Return the [X, Y] coordinate for the center point of the cell that contains the specified text.  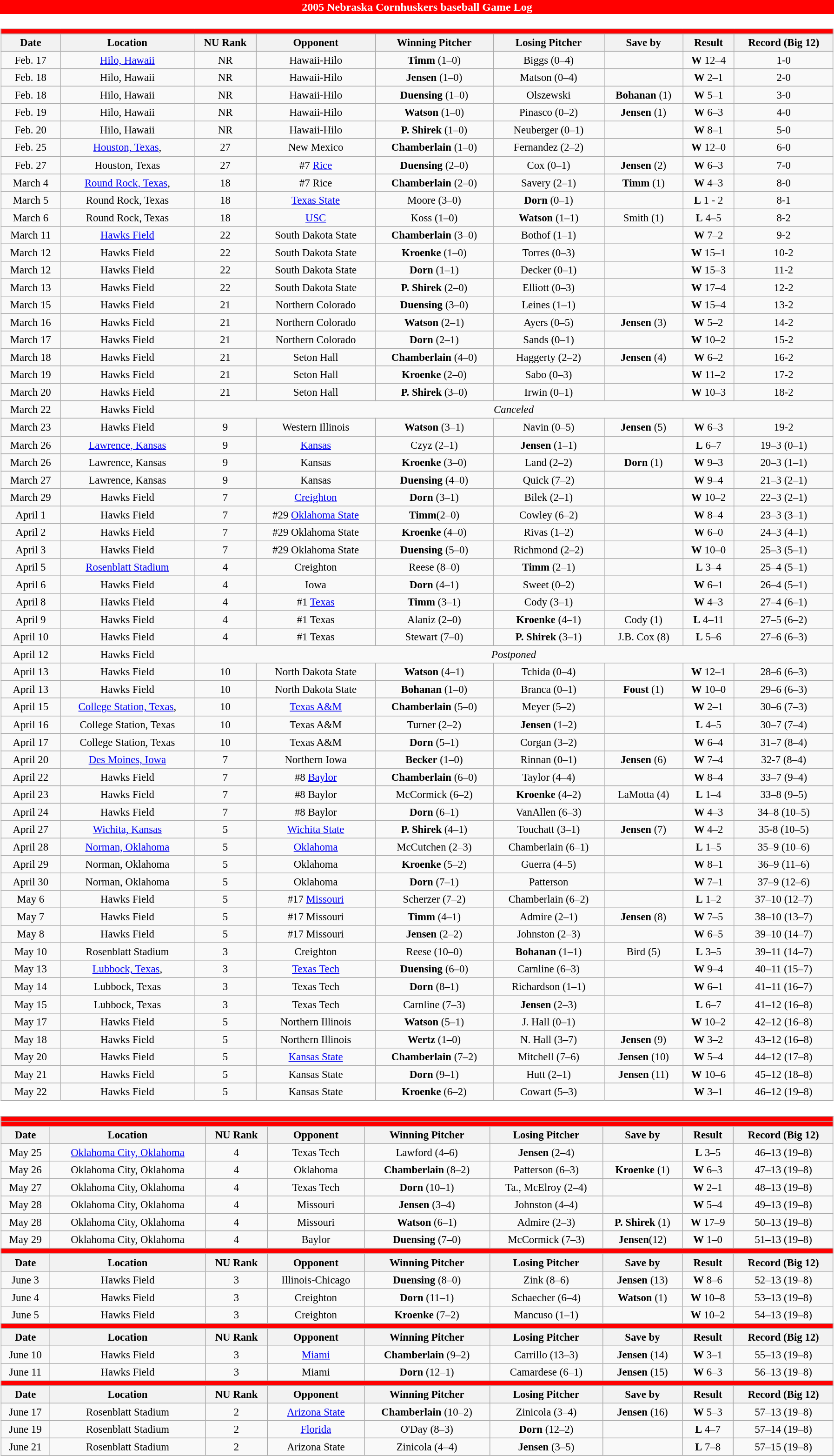
May 7 [31, 917]
Jensen (15) [642, 1372]
April 6 [31, 585]
J. Hall (0–1) [549, 1022]
Mitchell (7–6) [549, 1057]
May 20 [31, 1057]
30–7 (7–4) [784, 725]
March 20 [31, 392]
Kroenke (6–2) [434, 1091]
32-7 (8–4) [784, 759]
Watson (2–1) [434, 322]
Jensen (16) [642, 1412]
P. Shirek (3–0) [434, 392]
Dorn (3–1) [434, 497]
19-2 [784, 427]
Kroenke (4–1) [549, 619]
Feb. 20 [31, 130]
Fernandez (2–2) [549, 147]
W 6–0 [708, 532]
College Station, Texas, [127, 707]
April 23 [31, 794]
W 12–4 [708, 60]
Czyz (2–1) [434, 445]
Corgan (3–2) [549, 742]
12-2 [784, 287]
W 7–5 [708, 917]
Zink (8–6) [546, 1280]
9-2 [784, 235]
Cowley (6–2) [549, 515]
52–13 (19–8) [783, 1280]
May 27 [26, 1188]
April 30 [31, 882]
Postponed [514, 655]
7-0 [784, 165]
47–13 (19–8) [783, 1170]
17-2 [784, 375]
Dorn (12–2) [546, 1429]
8-2 [784, 218]
Jensen (1) [643, 113]
W 10–3 [708, 392]
Admire (2–1) [549, 917]
15-2 [784, 340]
May 18 [31, 1039]
W 17–4 [708, 287]
Admire (2–3) [546, 1223]
Jensen (1–2) [549, 725]
April 1 [31, 515]
May 8 [31, 934]
Timm(2–0) [434, 515]
Wichita, Kansas [127, 830]
W 7–4 [708, 759]
Jensen (3) [643, 322]
57–15 (19–8) [783, 1447]
Chamberlain (1–0) [434, 147]
Camardese (6–1) [546, 1372]
Dorn (12–1) [427, 1372]
21–3 (2–1) [784, 480]
W 8–6 [708, 1280]
Kroenke (5–2) [434, 864]
Dorn (0–1) [549, 200]
W 4–2 [708, 830]
Canceled [514, 410]
Turner (2–2) [434, 725]
Iowa [316, 585]
Jensen (14) [642, 1355]
Rinnan (0–1) [549, 759]
Guerra (4–5) [549, 864]
Bohanan (1) [643, 95]
41–12 (16–8) [784, 1004]
Carnline (6–3) [549, 969]
54–13 (19–8) [783, 1315]
Irwin (0–1) [549, 392]
March 17 [31, 340]
L 1–5 [708, 847]
Jensen (2–3) [549, 1004]
Taylor (4–4) [549, 777]
Timm (1) [643, 183]
6-0 [784, 147]
Kroenke (4–0) [434, 532]
Reese (8–0) [434, 567]
Chamberlain (6–2) [549, 899]
Dorn (2–1) [434, 340]
Koss (1–0) [434, 218]
Feb. 17 [31, 60]
April 16 [31, 725]
W 12–0 [708, 147]
McCormick (6–2) [434, 794]
Chamberlain (9–2) [427, 1355]
Rivas (1–2) [549, 532]
40–11 (15–7) [784, 969]
March 29 [31, 497]
Chamberlain (8–2) [427, 1170]
Dorn (5–1) [434, 742]
Scherzer (7–2) [434, 899]
Hutt (2–1) [549, 1074]
51–13 (19–8) [783, 1240]
March 6 [31, 218]
April 8 [31, 602]
Feb. 19 [31, 113]
26–4 (5–1) [784, 585]
W 5–1 [708, 95]
Watson (5–1) [434, 1022]
Ta., McElroy (2–4) [546, 1188]
39–11 (14–7) [784, 952]
Olszewski [549, 95]
Kroenke (2–0) [434, 375]
Feb. 27 [31, 165]
37–10 (12–7) [784, 899]
March 18 [31, 358]
Jensen (2) [643, 165]
Savery (2–1) [549, 183]
Chamberlain (3–0) [434, 235]
Dorn (7–1) [434, 882]
May 29 [26, 1240]
June 11 [26, 1372]
June 4 [26, 1297]
Houston, Texas, [127, 147]
Jensen (1–1) [549, 445]
May 26 [26, 1170]
Duensing (3–0) [434, 305]
Leines (1–1) [549, 305]
53–13 (19–8) [783, 1297]
Lubbock, Texas, [127, 969]
Texas State [316, 200]
W 7–1 [708, 882]
Duensing (8–0) [427, 1280]
Dorn (8–1) [434, 987]
Illinois-Chicago [316, 1280]
Elliott (0–3) [549, 287]
March 15 [31, 305]
Smith (1) [643, 218]
55–13 (19–8) [783, 1355]
L 4–7 [708, 1429]
Pinasco (0–2) [549, 113]
Dorn (1–1) [434, 270]
L 1 - 2 [708, 200]
48–13 (19–8) [783, 1188]
Schaecher (6–4) [546, 1297]
Cowart (5–3) [549, 1091]
W 7–2 [708, 235]
38–10 (13–7) [784, 917]
8-0 [784, 183]
45–12 (18–8) [784, 1074]
Foust (1) [643, 690]
Duensing (2–0) [434, 165]
Dorn (6–1) [434, 812]
20–3 (1–1) [784, 462]
Jensen (2–2) [434, 934]
35-8 (10–5) [784, 830]
P. Shirek (1–0) [434, 130]
June 5 [26, 1315]
Bohanan (1–1) [549, 952]
Matson (0–4) [549, 78]
Torres (0–3) [549, 253]
VanAllen (6–3) [549, 812]
Johnston (2–3) [549, 934]
41–11 (16–7) [784, 987]
Bird (5) [643, 952]
USC [316, 218]
W 9–3 [708, 462]
June 19 [26, 1429]
April 20 [31, 759]
Jensen (3–4) [427, 1205]
April 9 [31, 619]
Jensen (3–5) [546, 1447]
W 3–2 [708, 1039]
May 10 [31, 952]
March 4 [31, 183]
Sands (0–1) [549, 340]
March 22 [31, 410]
L 1–2 [708, 899]
Carnline (7–3) [434, 1004]
June 10 [26, 1355]
2-0 [784, 78]
March 27 [31, 480]
Jensen (2–4) [546, 1152]
W 10–8 [708, 1297]
McCutchen (2–3) [434, 847]
57–13 (19–8) [783, 1412]
Land (2–2) [549, 462]
57–14 (19–8) [783, 1429]
13-2 [784, 305]
Carrillo (13–3) [546, 1355]
Neuberger (0–1) [549, 130]
Cox (0–1) [549, 165]
N. Hall (3–7) [549, 1039]
April 17 [31, 742]
Chamberlain (6–1) [549, 847]
Duensing (6–0) [434, 969]
Decker (0–1) [549, 270]
Dorn (4–1) [434, 585]
March 5 [31, 200]
25–3 (5–1) [784, 550]
Duensing (7–0) [427, 1240]
Watson (3–1) [434, 427]
56–13 (19–8) [783, 1372]
Jensen (4) [643, 358]
L 1–4 [708, 794]
W 12–1 [708, 672]
1-0 [784, 60]
42–12 (16–8) [784, 1022]
P. Shirek (4–1) [434, 830]
June 21 [26, 1447]
44–12 (17–8) [784, 1057]
May 13 [31, 969]
Sabo (0–3) [549, 375]
April 2 [31, 532]
March 11 [31, 235]
March 16 [31, 322]
Watson (6–1) [427, 1223]
L 5–6 [708, 637]
Patterson (6–3) [546, 1170]
18-2 [784, 392]
April 15 [31, 707]
Watson (4–1) [434, 672]
Dorn (10–1) [427, 1188]
May 21 [31, 1074]
Duensing (1–0) [434, 95]
Jensen (1–0) [434, 78]
May 17 [31, 1022]
43–12 (16–8) [784, 1039]
Sweet (0–2) [549, 585]
Wertz (1–0) [434, 1039]
Zinicola (3–4) [546, 1412]
W 15–1 [708, 253]
27–4 (6–1) [784, 602]
Dorn (1) [643, 462]
Jensen (9) [643, 1039]
Jensen (11) [643, 1074]
Kroenke (1–0) [434, 253]
March 23 [31, 427]
J.B. Cox (8) [643, 637]
April 10 [31, 637]
May 15 [31, 1004]
Jensen (10) [643, 1057]
Baylor [316, 1240]
Wichita State [316, 830]
Navin (0–5) [549, 427]
Watson (1–0) [434, 113]
Timm (3–1) [434, 602]
Timm (1–0) [434, 60]
Ayers (0–5) [549, 322]
30–6 (7–3) [784, 707]
39–10 (14–7) [784, 934]
W 17–9 [708, 1223]
27–5 (6–2) [784, 619]
Jensen(12) [642, 1240]
Biggs (0–4) [549, 60]
Kroenke (4–2) [549, 794]
P. Shirek (3–1) [549, 637]
P. Shirek (1) [642, 1223]
Richardson (1–1) [549, 987]
Kroenke (1) [642, 1170]
April 29 [31, 864]
46–13 (19–8) [783, 1152]
33–8 (9–5) [784, 794]
31–7 (8–4) [784, 742]
14-2 [784, 322]
46–12 (19–8) [784, 1091]
Round Rock, Texas, [127, 183]
8-1 [784, 200]
Kroenke (7–2) [427, 1315]
10-2 [784, 253]
Haggerty (2–2) [549, 358]
Dorn (9–1) [434, 1074]
Des Moines, Iowa [127, 759]
W 5–2 [708, 322]
Watson (1) [642, 1297]
Branca (0–1) [549, 690]
Reese (10–0) [434, 952]
Bohanan (1–0) [434, 690]
29–6 (6–3) [784, 690]
April 28 [31, 847]
Chamberlain (6–0) [434, 777]
Timm (4–1) [434, 917]
4-0 [784, 113]
L 4–11 [708, 619]
April 22 [31, 777]
Zinicola (4–4) [427, 1447]
P. Shirek (2–0) [434, 287]
L 7–8 [708, 1447]
Jensen (7) [643, 830]
11-2 [784, 270]
28–6 (6–3) [784, 672]
50–13 (19–8) [783, 1223]
May 22 [31, 1091]
22–3 (2–1) [784, 497]
Jensen (13) [642, 1280]
16-2 [784, 358]
Mancuso (1–1) [546, 1315]
March 19 [31, 375]
3-0 [784, 95]
May 6 [31, 899]
May 25 [26, 1152]
Bothof (1–1) [549, 235]
Chamberlain (10–2) [427, 1412]
33–7 (9–4) [784, 777]
19–3 (0–1) [784, 445]
Jensen (6) [643, 759]
Becker (1–0) [434, 759]
Tchida (0–4) [549, 672]
Timm (2–1) [549, 567]
McCormick (7–3) [546, 1240]
Jensen (8) [643, 917]
Northern Iowa [316, 759]
Cody (1) [643, 619]
May 14 [31, 987]
Chamberlain (4–0) [434, 358]
Cody (3–1) [549, 602]
Dorn (11–1) [427, 1297]
W 11–2 [708, 375]
Alaniz (2–0) [434, 619]
34–8 (10–5) [784, 812]
W 1–0 [708, 1240]
Houston, Texas [127, 165]
Meyer (5–2) [549, 707]
Chamberlain (5–0) [434, 707]
April 27 [31, 830]
April 12 [31, 655]
49–13 (19–8) [783, 1205]
Lawford (4–6) [427, 1152]
Chamberlain (2–0) [434, 183]
L 3–4 [708, 567]
O'Day (8–3) [427, 1429]
W 6–2 [708, 358]
35–9 (10–6) [784, 847]
Chamberlain (7–2) [434, 1057]
LaMotta (4) [643, 794]
April 3 [31, 550]
Western Illinois [316, 427]
W 15–3 [708, 270]
27–6 (6–3) [784, 637]
Moore (3–0) [434, 200]
June 17 [26, 1412]
Johnston (4–4) [546, 1205]
23–3 (3–1) [784, 515]
April 24 [31, 812]
24–3 (4–1) [784, 532]
5-0 [784, 130]
Richmond (2–2) [549, 550]
Feb. 25 [31, 147]
W 5–3 [708, 1412]
25–4 (5–1) [784, 567]
Stewart (7–0) [434, 637]
Florida [316, 1429]
Bilek (2–1) [549, 497]
Watson (1–1) [549, 218]
37–9 (12–6) [784, 882]
Touchatt (3–1) [549, 830]
Patterson [549, 882]
Jensen (5) [643, 427]
Duensing (5–0) [434, 550]
W 10–6 [708, 1074]
36–9 (11–6) [784, 864]
Duensing (4–0) [434, 480]
Quick (7–2) [549, 480]
Kroenke (3–0) [434, 462]
March 13 [31, 287]
June 3 [26, 1280]
W 6–4 [708, 742]
W 6–5 [708, 934]
April 5 [31, 567]
W 15–4 [708, 305]
New Mexico [316, 147]
